For the text-containing cell, return its midpoint in [x, y] coordinate format. 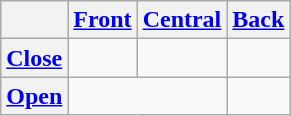
Close [34, 58]
Back [258, 20]
Open [34, 96]
Front [102, 20]
Central [182, 20]
